Pinpoint the cell where the given text exists, returning its (X, Y) midpoint coordinate. 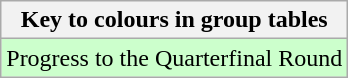
Key to colours in group tables (174, 20)
Progress to the Quarterfinal Round (174, 58)
